Return the (x, y) coordinate for the center point of the cell that contains the specified text.  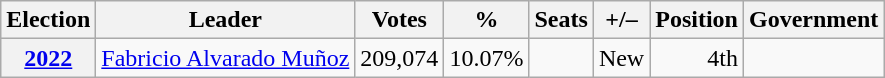
% (486, 20)
Fabricio Alvarado Muñoz (226, 58)
Position (697, 20)
4th (697, 58)
Government (813, 20)
Election (48, 20)
Votes (400, 20)
Leader (226, 20)
2022 (48, 58)
+/– (621, 20)
10.07% (486, 58)
209,074 (400, 58)
Seats (561, 20)
New (621, 58)
